Find where the given text appears and provide that cell's center as (x, y) coordinate. 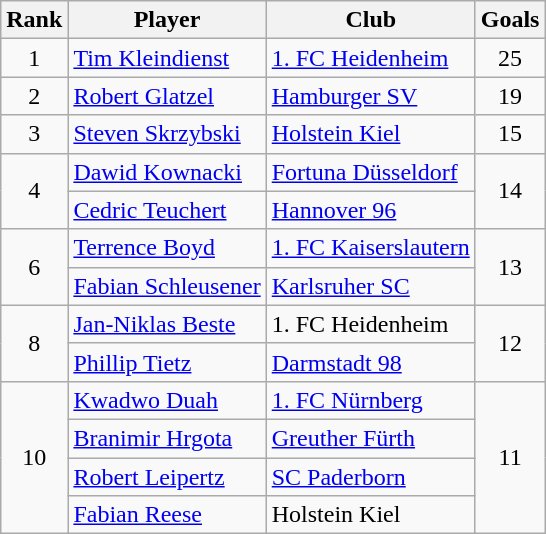
15 (510, 134)
Hannover 96 (370, 210)
14 (510, 191)
1 (34, 58)
Jan-Niklas Beste (167, 324)
25 (510, 58)
12 (510, 343)
Fortuna Düsseldorf (370, 172)
6 (34, 267)
10 (34, 457)
Goals (510, 20)
Terrence Boyd (167, 248)
Player (167, 20)
Karlsruher SC (370, 286)
8 (34, 343)
Fabian Reese (167, 515)
2 (34, 96)
Steven Skrzybski (167, 134)
Greuther Fürth (370, 438)
Robert Glatzel (167, 96)
Club (370, 20)
13 (510, 267)
SC Paderborn (370, 477)
Robert Leipertz (167, 477)
1. FC Kaiserslautern (370, 248)
Cedric Teuchert (167, 210)
Phillip Tietz (167, 362)
Hamburger SV (370, 96)
Fabian Schleusener (167, 286)
Dawid Kownacki (167, 172)
Tim Kleindienst (167, 58)
3 (34, 134)
Kwadwo Duah (167, 400)
4 (34, 191)
1. FC Nürnberg (370, 400)
Rank (34, 20)
19 (510, 96)
11 (510, 457)
Branimir Hrgota (167, 438)
Darmstadt 98 (370, 362)
